Determine the [X, Y] coordinate at the center of the cell enclosing the given text.  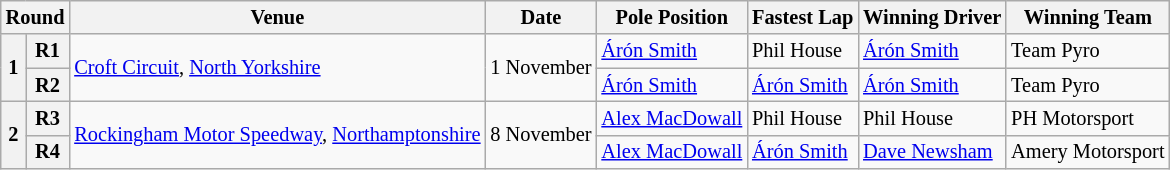
Rockingham Motor Speedway, Northamptonshire [277, 134]
Round [36, 17]
1 November [540, 68]
R1 [48, 51]
R3 [48, 118]
Amery Motorsport [1088, 152]
R4 [48, 152]
Venue [277, 17]
R2 [48, 85]
1 [14, 68]
8 November [540, 134]
Dave Newsham [932, 152]
Croft Circuit, North Yorkshire [277, 68]
Winning Team [1088, 17]
2 [14, 134]
Pole Position [672, 17]
PH Motorsport [1088, 118]
Winning Driver [932, 17]
Date [540, 17]
Fastest Lap [802, 17]
